For the text-containing cell, return its midpoint in [X, Y] coordinate format. 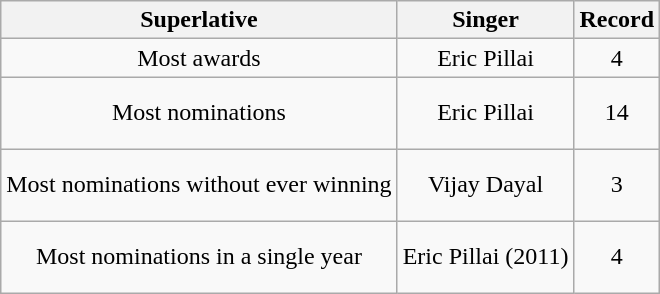
Most nominations without ever winning [199, 185]
Vijay Dayal [486, 185]
Most nominations in a single year [199, 257]
3 [617, 185]
Most nominations [199, 113]
Superlative [199, 20]
14 [617, 113]
Most awards [199, 58]
Singer [486, 20]
Eric Pillai (2011) [486, 257]
Record [617, 20]
